Identify which cell holds the provided text, then report its [x, y] central coordinate. 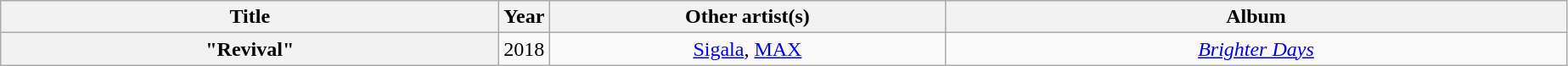
Title [250, 17]
Brighter Days [1256, 49]
Sigala, MAX [747, 49]
2018 [525, 49]
Other artist(s) [747, 17]
Album [1256, 17]
Year [525, 17]
"Revival" [250, 49]
